Find where the given text appears and provide that cell's center as (x, y) coordinate. 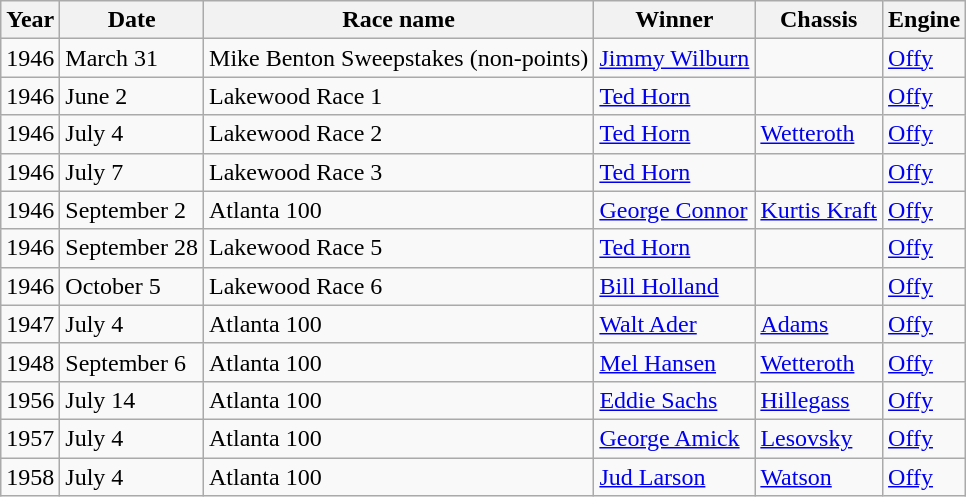
Lakewood Race 5 (399, 248)
Jimmy Wilburn (674, 58)
Watson (819, 477)
July 7 (132, 172)
Lakewood Race 2 (399, 134)
Date (132, 20)
Engine (924, 20)
September 6 (132, 362)
Chassis (819, 20)
Jud Larson (674, 477)
March 31 (132, 58)
Mel Hansen (674, 362)
Hillegass (819, 400)
Bill Holland (674, 286)
Lakewood Race 6 (399, 286)
1948 (30, 362)
Winner (674, 20)
George Connor (674, 210)
June 2 (132, 96)
Mike Benton Sweepstakes (non-points) (399, 58)
September 28 (132, 248)
1957 (30, 438)
Adams (819, 324)
Kurtis Kraft (819, 210)
Lakewood Race 1 (399, 96)
Lesovsky (819, 438)
George Amick (674, 438)
1956 (30, 400)
1947 (30, 324)
July 14 (132, 400)
Eddie Sachs (674, 400)
Year (30, 20)
September 2 (132, 210)
1958 (30, 477)
Lakewood Race 3 (399, 172)
Walt Ader (674, 324)
Race name (399, 20)
October 5 (132, 286)
